Search for the cell housing the specified text and yield its (X, Y) center coordinate. 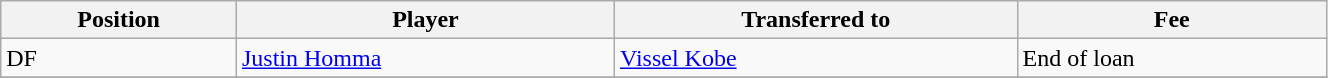
Vissel Kobe (816, 58)
Justin Homma (425, 58)
DF (119, 58)
Fee (1172, 20)
End of loan (1172, 58)
Transferred to (816, 20)
Player (425, 20)
Position (119, 20)
